Identify which cell holds the provided text, then report its [X, Y] central coordinate. 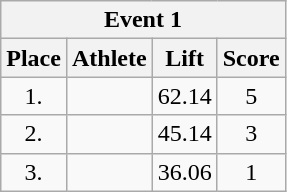
Athlete [109, 58]
3. [34, 172]
45.14 [184, 134]
Score [251, 58]
1 [251, 172]
1. [34, 96]
36.06 [184, 172]
Lift [184, 58]
2. [34, 134]
3 [251, 134]
Event 1 [143, 20]
5 [251, 96]
Place [34, 58]
62.14 [184, 96]
